Return the [X, Y] coordinate for the center point of the cell that contains the specified text.  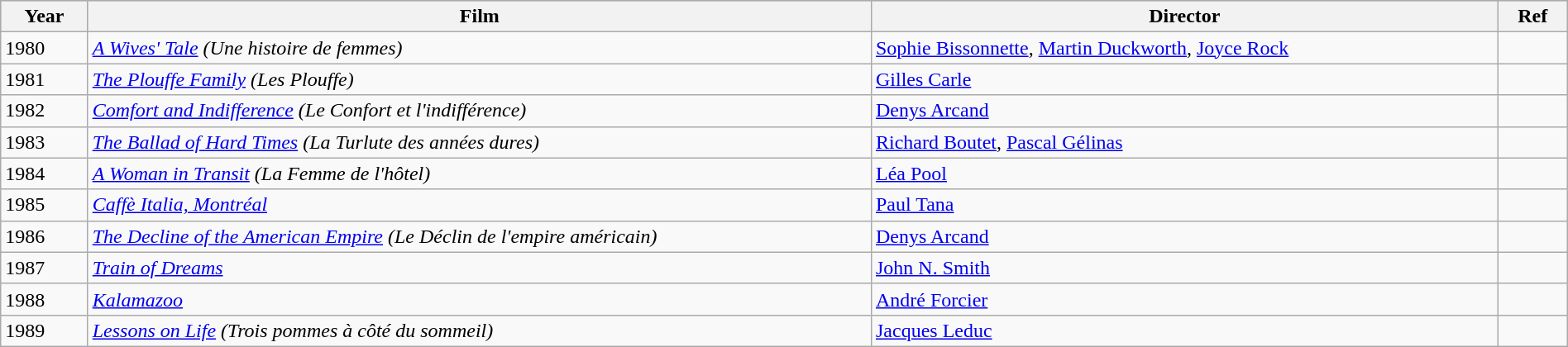
A Wives' Tale (Une histoire de femmes) [480, 48]
Kalamazoo [480, 299]
Director [1184, 17]
1989 [45, 330]
The Decline of the American Empire (Le Déclin de l'empire américain) [480, 236]
1987 [45, 268]
Comfort and Indifference (Le Confort et l'indifférence) [480, 111]
Jacques Leduc [1184, 330]
Lessons on Life (Trois pommes à côté du sommeil) [480, 330]
1981 [45, 79]
1988 [45, 299]
Ref [1532, 17]
1984 [45, 173]
The Ballad of Hard Times (La Turlute des années dures) [480, 142]
1986 [45, 236]
Paul Tana [1184, 205]
1985 [45, 205]
1982 [45, 111]
The Plouffe Family (Les Plouffe) [480, 79]
Richard Boutet, Pascal Gélinas [1184, 142]
1983 [45, 142]
1980 [45, 48]
Caffè Italia, Montréal [480, 205]
Gilles Carle [1184, 79]
Sophie Bissonnette, Martin Duckworth, Joyce Rock [1184, 48]
A Woman in Transit (La Femme de l'hôtel) [480, 173]
Léa Pool [1184, 173]
André Forcier [1184, 299]
Train of Dreams [480, 268]
Film [480, 17]
Year [45, 17]
John N. Smith [1184, 268]
